Return (x, y) of the center of cell containing provided text 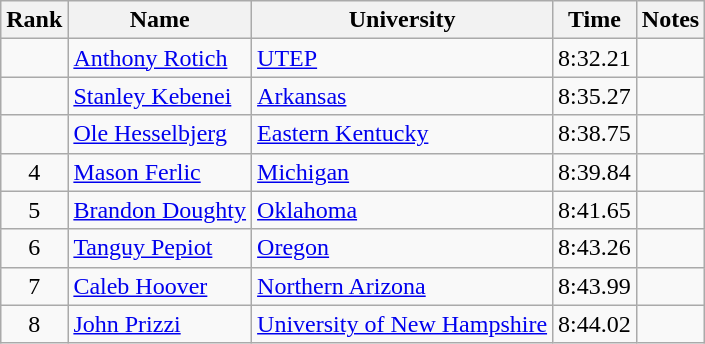
University of New Hampshire (402, 324)
Oklahoma (402, 210)
University (402, 20)
Tanguy Pepiot (160, 248)
8 (34, 324)
Anthony Rotich (160, 58)
Rank (34, 20)
Ole Hesselbjerg (160, 134)
Mason Ferlic (160, 172)
UTEP (402, 58)
8:44.02 (595, 324)
4 (34, 172)
8:39.84 (595, 172)
Stanley Kebenei (160, 96)
Brandon Doughty (160, 210)
8:41.65 (595, 210)
8:43.26 (595, 248)
8:43.99 (595, 286)
Time (595, 20)
Oregon (402, 248)
Michigan (402, 172)
Name (160, 20)
Northern Arizona (402, 286)
8:35.27 (595, 96)
7 (34, 286)
Notes (670, 20)
Arkansas (402, 96)
Eastern Kentucky (402, 134)
8:32.21 (595, 58)
John Prizzi (160, 324)
Caleb Hoover (160, 286)
5 (34, 210)
8:38.75 (595, 134)
6 (34, 248)
